Pinpoint the cell where the given text exists, returning its [x, y] midpoint coordinate. 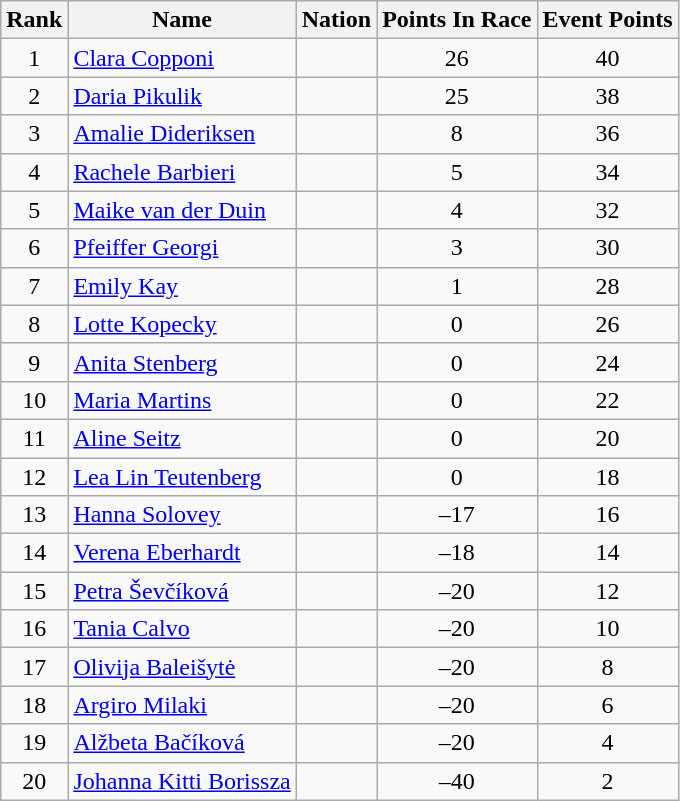
Maria Martins [182, 400]
Rachele Barbieri [182, 172]
Verena Eberhardt [182, 553]
Amalie Dideriksen [182, 134]
25 [457, 96]
Event Points [608, 20]
Emily Kay [182, 286]
Tania Calvo [182, 629]
–18 [457, 553]
36 [608, 134]
Rank [34, 20]
Clara Copponi [182, 58]
Pfeiffer Georgi [182, 248]
Lotte Kopecky [182, 324]
Maike van der Duin [182, 210]
34 [608, 172]
40 [608, 58]
7 [34, 286]
Daria Pikulik [182, 96]
Aline Seitz [182, 438]
Johanna Kitti Borissza [182, 781]
Anita Stenberg [182, 362]
17 [34, 667]
Petra Ševčíková [182, 591]
Nation [336, 20]
Lea Lin Teutenberg [182, 477]
11 [34, 438]
32 [608, 210]
Hanna Solovey [182, 515]
9 [34, 362]
24 [608, 362]
38 [608, 96]
Name [182, 20]
–17 [457, 515]
28 [608, 286]
Alžbeta Bačíková [182, 743]
13 [34, 515]
Points In Race [457, 20]
19 [34, 743]
Olivija Baleišytė [182, 667]
22 [608, 400]
Argiro Milaki [182, 705]
–40 [457, 781]
15 [34, 591]
30 [608, 248]
